Capture the cell that displays the provided text and extract its [x, y] central coordinate. 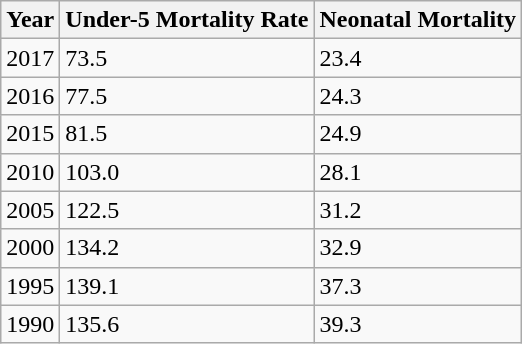
2015 [30, 134]
24.9 [418, 134]
Year [30, 20]
2017 [30, 58]
1995 [30, 286]
24.3 [418, 96]
139.1 [187, 286]
2005 [30, 210]
134.2 [187, 248]
Under-5 Mortality Rate [187, 20]
32.9 [418, 248]
39.3 [418, 324]
2010 [30, 172]
73.5 [187, 58]
81.5 [187, 134]
77.5 [187, 96]
2016 [30, 96]
23.4 [418, 58]
103.0 [187, 172]
28.1 [418, 172]
31.2 [418, 210]
122.5 [187, 210]
1990 [30, 324]
37.3 [418, 286]
Neonatal Mortality [418, 20]
135.6 [187, 324]
2000 [30, 248]
